Search for the cell housing the specified text and yield its [X, Y] center coordinate. 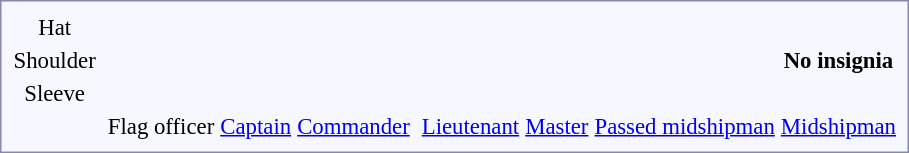
Shoulder [54, 60]
Flag officer [161, 126]
Midshipman [838, 126]
Captain [256, 126]
Master [557, 126]
Hat [54, 27]
Passed midshipman [684, 126]
No insignia [838, 60]
Commander [354, 126]
Lieutenant [470, 126]
Sleeve [54, 93]
